Provide the [x, y] coordinate of the cell's center where the given text is located.  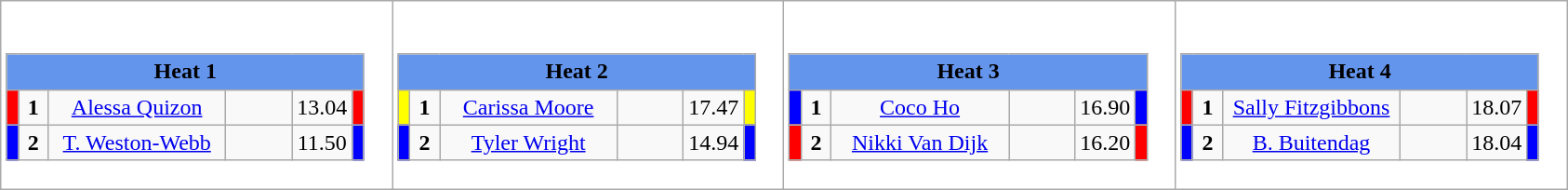
Heat 3 [968, 72]
14.94 [714, 142]
T. Weston-Webb [138, 142]
Heat 1 1 Alessa Quizon 13.04 2 T. Weston-Webb 11.50 [197, 95]
11.50 [322, 142]
Heat 2 [577, 72]
Coco Ho [921, 107]
16.20 [1105, 142]
Carissa Moore [528, 107]
Heat 4 [1360, 72]
16.90 [1105, 107]
Sally Fitzgibbons [1311, 107]
13.04 [322, 107]
Tyler Wright [528, 142]
Heat 1 [185, 72]
Heat 2 1 Carissa Moore 17.47 2 Tyler Wright 14.94 [588, 95]
Nikki Van Dijk [921, 142]
Heat 4 1 Sally Fitzgibbons 18.07 2 B. Buitendag 18.04 [1371, 95]
Alessa Quizon [138, 107]
18.07 [1497, 107]
Heat 3 1 Coco Ho 16.90 2 Nikki Van Dijk 16.20 [980, 95]
18.04 [1497, 142]
B. Buitendag [1311, 142]
17.47 [714, 107]
